Output the [X, Y] coordinate of the center of the cell containing the given text.  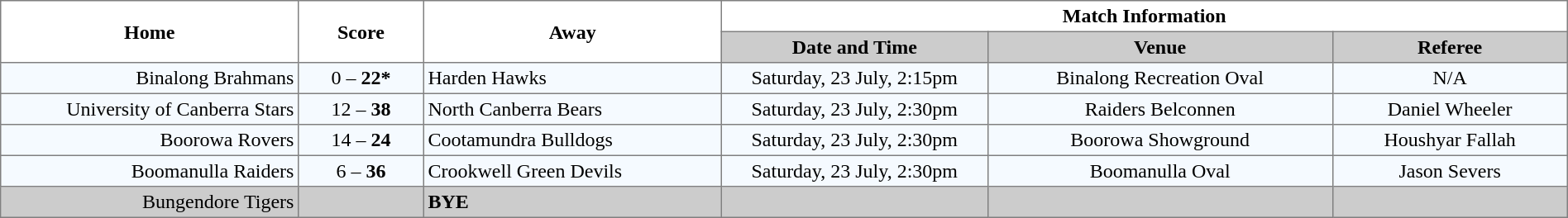
Daniel Wheeler [1450, 109]
Boomanulla Oval [1159, 171]
Venue [1159, 47]
Jason Severs [1450, 171]
Home [150, 31]
0 – 22* [361, 78]
Boorowa Rovers [150, 140]
Boomanulla Raiders [150, 171]
6 – 36 [361, 171]
Bungendore Tigers [150, 202]
Boorowa Showground [1159, 140]
Cootamundra Bulldogs [572, 140]
Binalong Recreation Oval [1159, 78]
Raiders Belconnen [1159, 109]
Date and Time [854, 47]
Saturday, 23 July, 2:15pm [854, 78]
Score [361, 31]
Match Information [1145, 17]
North Canberra Bears [572, 109]
Away [572, 31]
Referee [1450, 47]
Binalong Brahmans [150, 78]
12 – 38 [361, 109]
14 – 24 [361, 140]
Harden Hawks [572, 78]
University of Canberra Stars [150, 109]
Houshyar Fallah [1450, 140]
Crookwell Green Devils [572, 171]
N/A [1450, 78]
BYE [572, 202]
